Return [x, y] of the center of cell containing provided text 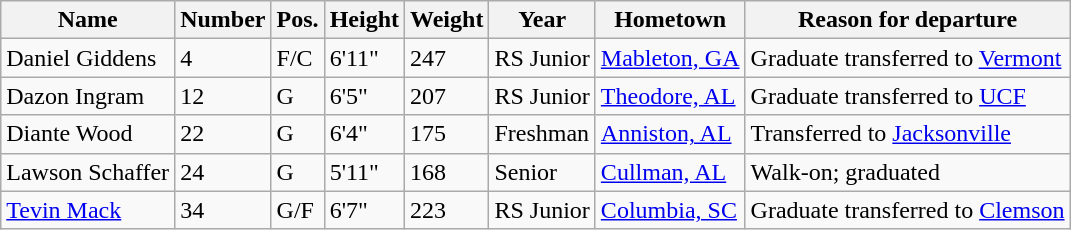
6'5" [364, 96]
Anniston, AL [670, 134]
G/F [298, 210]
24 [223, 172]
Dazon Ingram [88, 96]
6'7" [364, 210]
Number [223, 20]
Weight [447, 20]
Daniel Giddens [88, 58]
Theodore, AL [670, 96]
Cullman, AL [670, 172]
Reason for departure [908, 20]
Diante Wood [88, 134]
6'11" [364, 58]
207 [447, 96]
Name [88, 20]
22 [223, 134]
247 [447, 58]
F/C [298, 58]
6'4" [364, 134]
4 [223, 58]
34 [223, 210]
Mableton, GA [670, 58]
Graduate transferred to Vermont [908, 58]
Year [542, 20]
Senior [542, 172]
Graduate transferred to Clemson [908, 210]
Walk-on; graduated [908, 172]
Height [364, 20]
Transferred to Jacksonville [908, 134]
Graduate transferred to UCF [908, 96]
12 [223, 96]
Columbia, SC [670, 210]
Hometown [670, 20]
223 [447, 210]
Lawson Schaffer [88, 172]
168 [447, 172]
175 [447, 134]
Tevin Mack [88, 210]
5'11" [364, 172]
Freshman [542, 134]
Pos. [298, 20]
